Return the (X, Y) coordinate for the center point of the cell that contains the specified text.  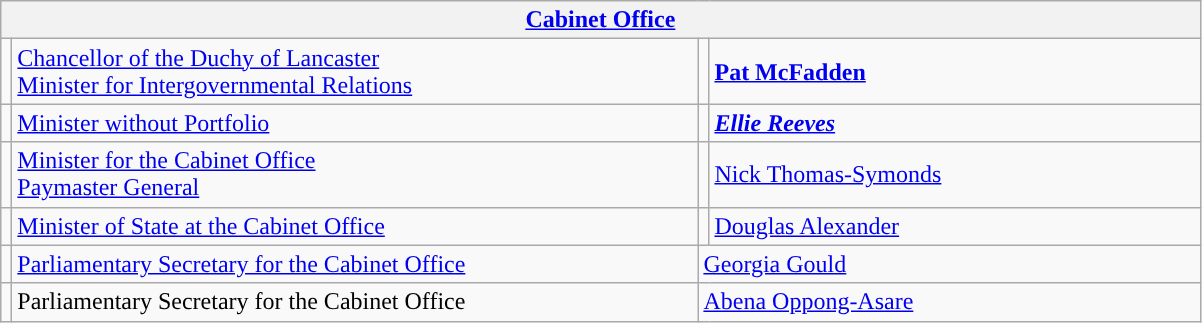
Abena Oppong-Asare (949, 302)
Minister for the Cabinet OfficePaymaster General (355, 174)
Georgia Gould (949, 264)
Minister without Portfolio (355, 123)
Cabinet Office (600, 20)
Nick Thomas-Symonds (954, 174)
Pat McFadden (954, 72)
Douglas Alexander (954, 226)
Minister of State at the Cabinet Office (355, 226)
Ellie Reeves (954, 123)
Chancellor of the Duchy of LancasterMinister for Intergovernmental Relations (355, 72)
